Capture the cell that displays the provided text and extract its (x, y) central coordinate. 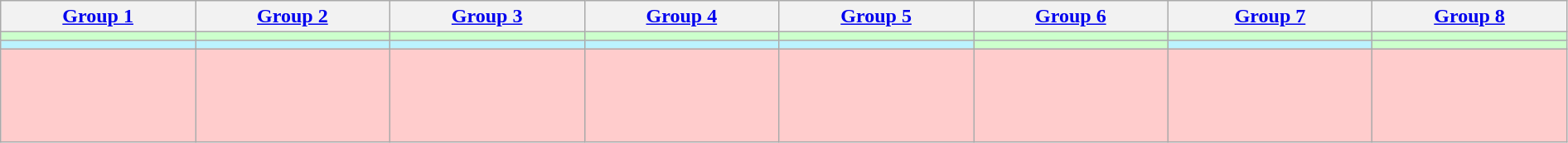
Group 3 (487, 17)
Group 1 (98, 17)
Group 8 (1470, 17)
Group 6 (1071, 17)
Group 7 (1270, 17)
Group 4 (681, 17)
Group 5 (877, 17)
Group 2 (293, 17)
